Scan for the cell matching the given text and deliver its (x, y) coordinate at center. 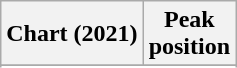
Peakposition (189, 34)
Chart (2021) (72, 34)
